Detect which cell encompasses the target text, then output its (X, Y) center coordinate. 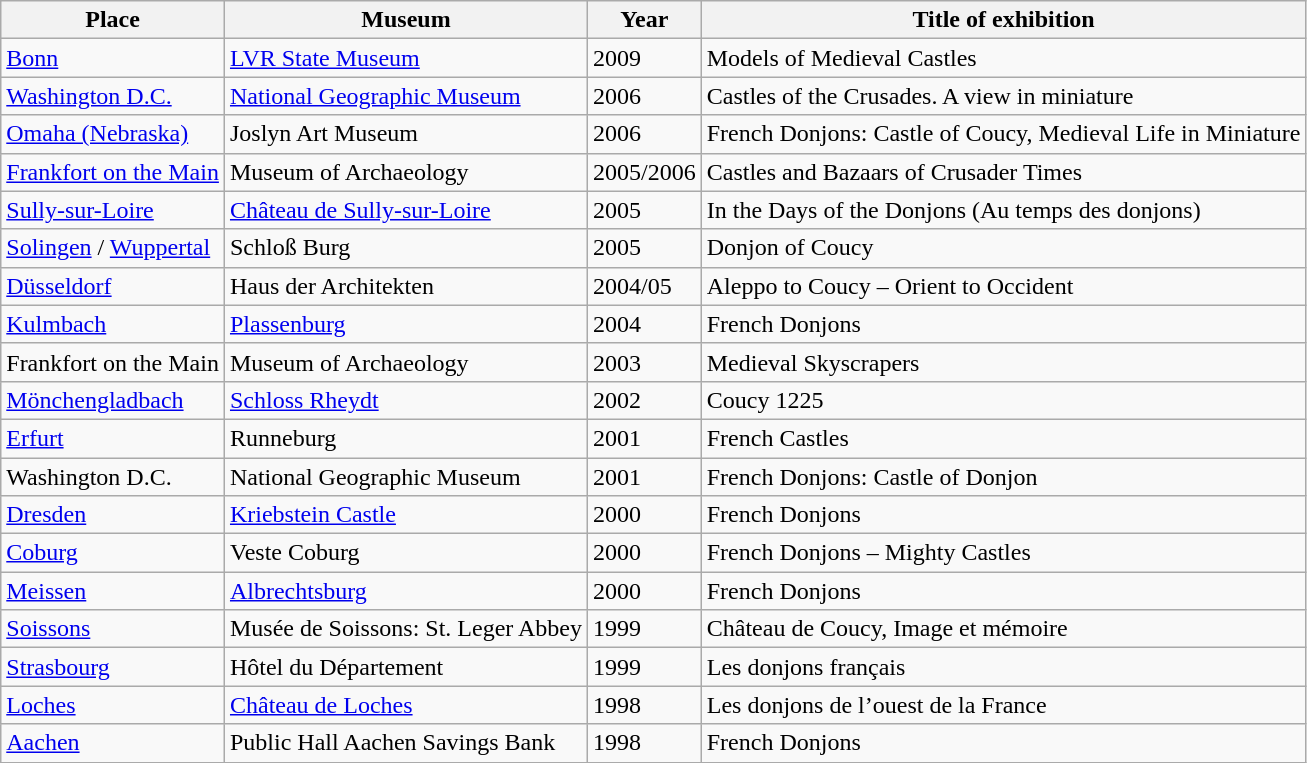
Omaha (Nebraska) (113, 134)
Aleppo to Coucy – Orient to Occident (1004, 286)
Château de Sully-sur-Loire (406, 210)
Kriebstein Castle (406, 515)
Solingen / Wuppertal (113, 248)
Models of Medieval Castles (1004, 58)
Hôtel du Département (406, 667)
Les donjons de l’ouest de la France (1004, 705)
Donjon of Coucy (1004, 248)
Musée de Soissons: St. Leger Abbey (406, 629)
Castles and Bazaars of Crusader Times (1004, 172)
Bonn (113, 58)
Dresden (113, 515)
2004 (644, 324)
2004/05 (644, 286)
Les donjons français (1004, 667)
Title of exhibition (1004, 20)
Veste Coburg (406, 553)
French Donjons: Castle of Donjon (1004, 477)
LVR State Museum (406, 58)
French Donjons – Mighty Castles (1004, 553)
Runneburg (406, 438)
Castles of the Crusades. A view in miniature (1004, 96)
Year (644, 20)
In the Days of the Donjons (Au temps des donjons) (1004, 210)
Sully-sur-Loire (113, 210)
French Castles (1004, 438)
2009 (644, 58)
Loches (113, 705)
Museum (406, 20)
Château de Coucy, Image et mémoire (1004, 629)
Soissons (113, 629)
Schloss Rheydt (406, 400)
Aachen (113, 743)
2005/2006 (644, 172)
Medieval Skyscrapers (1004, 362)
Coucy 1225 (1004, 400)
Place (113, 20)
2002 (644, 400)
Düsseldorf (113, 286)
French Donjons: Castle of Coucy, Medieval Life in Miniature (1004, 134)
Meissen (113, 591)
Strasbourg (113, 667)
Erfurt (113, 438)
2003 (644, 362)
Haus der Architekten (406, 286)
Château de Loches (406, 705)
Coburg (113, 553)
Plassenburg (406, 324)
Schloß Burg (406, 248)
Public Hall Aachen Savings Bank (406, 743)
Mönchengladbach (113, 400)
Joslyn Art Museum (406, 134)
Albrechtsburg (406, 591)
Kulmbach (113, 324)
